Search for the cell housing the specified text and yield its (X, Y) center coordinate. 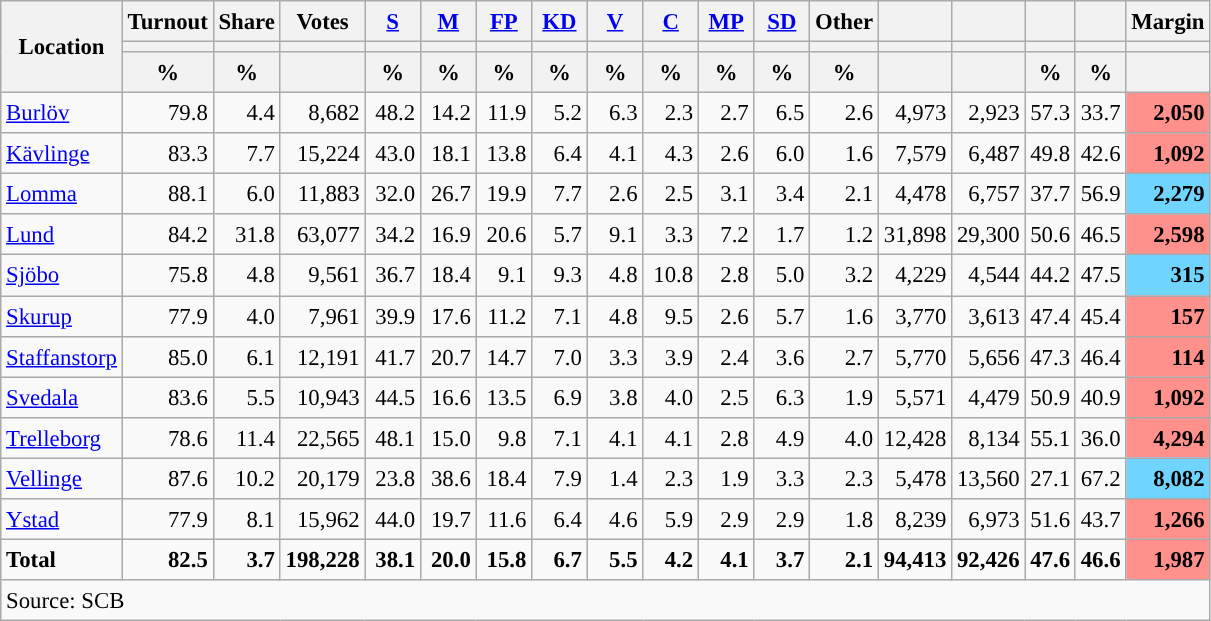
45.4 (1100, 316)
20.7 (448, 356)
47.6 (1050, 560)
1,987 (1168, 560)
41.7 (393, 356)
15,962 (322, 520)
33.7 (1100, 114)
Other (844, 22)
Turnout (168, 22)
55.1 (1050, 438)
1.7 (782, 234)
8,682 (322, 114)
9,561 (322, 276)
47.4 (1050, 316)
6.9 (560, 398)
46.4 (1100, 356)
11.9 (504, 114)
8,082 (1168, 478)
32.0 (393, 194)
38.6 (448, 478)
10.2 (246, 478)
1,266 (1168, 520)
31,898 (914, 234)
1.4 (615, 478)
19.7 (448, 520)
4,479 (988, 398)
13.8 (504, 154)
27.1 (1050, 478)
198,228 (322, 560)
56.9 (1100, 194)
4.6 (615, 520)
7,961 (322, 316)
2,923 (988, 114)
Staffanstorp (62, 356)
3.8 (615, 398)
44.2 (1050, 276)
44.0 (393, 520)
19.9 (504, 194)
42.6 (1100, 154)
Margin (1168, 22)
2.4 (726, 356)
6,487 (988, 154)
16.6 (448, 398)
18.1 (448, 154)
4.9 (782, 438)
14.2 (448, 114)
79.8 (168, 114)
8,239 (914, 520)
KD (560, 22)
5.0 (782, 276)
Svedala (62, 398)
315 (1168, 276)
11,883 (322, 194)
M (448, 22)
10.8 (671, 276)
Sjöbo (62, 276)
Location (62, 47)
6,757 (988, 194)
43.7 (1100, 520)
3.1 (726, 194)
23.8 (393, 478)
43.0 (393, 154)
12,428 (914, 438)
Total (62, 560)
Source: SCB (606, 600)
Share (246, 22)
49.8 (1050, 154)
SD (782, 22)
13.5 (504, 398)
Trelleborg (62, 438)
Ystad (62, 520)
11.6 (504, 520)
3.6 (782, 356)
36.0 (1100, 438)
MP (726, 22)
S (393, 22)
114 (1168, 356)
26.7 (448, 194)
7.2 (726, 234)
50.6 (1050, 234)
46.5 (1100, 234)
Burlöv (62, 114)
15,224 (322, 154)
15.0 (448, 438)
4,973 (914, 114)
157 (1168, 316)
51.6 (1050, 520)
85.0 (168, 356)
39.9 (393, 316)
38.1 (393, 560)
6,973 (988, 520)
16.9 (448, 234)
82.5 (168, 560)
4,294 (1168, 438)
6.5 (782, 114)
5,770 (914, 356)
3.2 (844, 276)
5.2 (560, 114)
48.2 (393, 114)
5,571 (914, 398)
34.2 (393, 234)
Votes (322, 22)
4,544 (988, 276)
36.7 (393, 276)
6.1 (246, 356)
13,560 (988, 478)
2,279 (1168, 194)
20,179 (322, 478)
10,943 (322, 398)
14.7 (504, 356)
9.8 (504, 438)
Lund (62, 234)
Lomma (62, 194)
Skurup (62, 316)
4.3 (671, 154)
7,579 (914, 154)
94,413 (914, 560)
2,050 (1168, 114)
V (615, 22)
50.9 (1050, 398)
4,229 (914, 276)
6.7 (560, 560)
2,598 (1168, 234)
67.2 (1100, 478)
87.6 (168, 478)
63,077 (322, 234)
11.2 (504, 316)
1.8 (844, 520)
12,191 (322, 356)
5,656 (988, 356)
5.9 (671, 520)
9.5 (671, 316)
17.6 (448, 316)
84.2 (168, 234)
3,613 (988, 316)
1.2 (844, 234)
3,770 (914, 316)
3.4 (782, 194)
83.3 (168, 154)
4,478 (914, 194)
48.1 (393, 438)
3.9 (671, 356)
4.4 (246, 114)
44.5 (393, 398)
29,300 (988, 234)
75.8 (168, 276)
47.5 (1100, 276)
9.3 (560, 276)
4.2 (671, 560)
15.8 (504, 560)
20.6 (504, 234)
78.6 (168, 438)
7.9 (560, 478)
Vellinge (62, 478)
22,565 (322, 438)
8.1 (246, 520)
8,134 (988, 438)
83.6 (168, 398)
40.9 (1100, 398)
57.3 (1050, 114)
Kävlinge (62, 154)
92,426 (988, 560)
11.4 (246, 438)
37.7 (1050, 194)
47.3 (1050, 356)
46.6 (1100, 560)
20.0 (448, 560)
FP (504, 22)
88.1 (168, 194)
31.8 (246, 234)
7.0 (560, 356)
5,478 (914, 478)
C (671, 22)
